Identify which cell holds the provided text, then report its (X, Y) central coordinate. 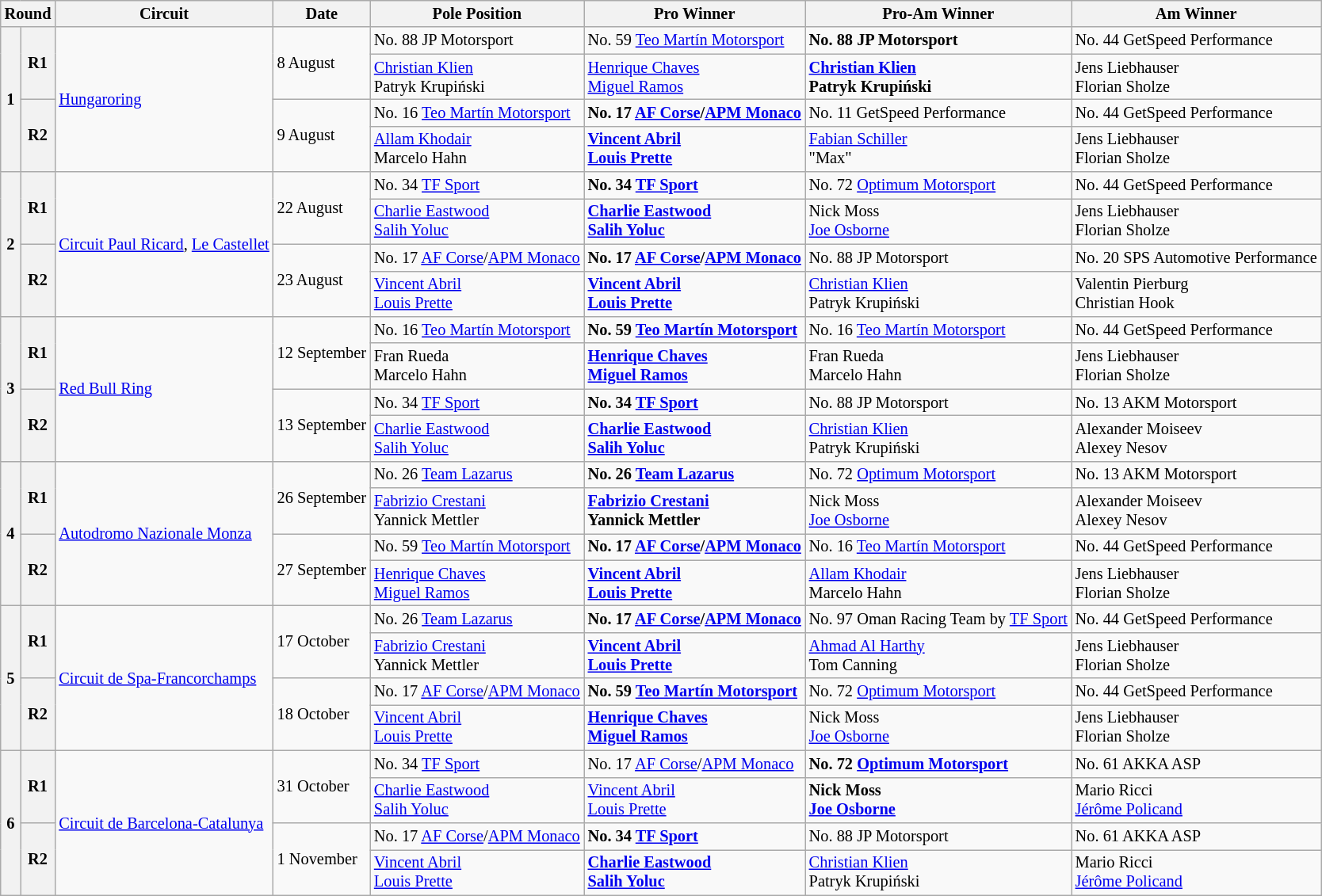
26 September (322, 498)
No. 20 SPS Automotive Performance (1197, 257)
27 September (322, 569)
4 (11, 534)
13 September (322, 425)
3 (11, 388)
Circuit Paul Ricard, Le Castellet (163, 244)
1 (11, 100)
No. 11 GetSpeed Performance (938, 112)
Pole Position (477, 13)
31 October (322, 786)
Circuit de Barcelona-Catalunya (163, 822)
6 (11, 822)
9 August (322, 135)
23 August (322, 280)
Circuit (163, 13)
18 October (322, 715)
Hungaroring (163, 100)
Ahmad Al Harthy Tom Canning (938, 655)
17 October (322, 642)
Pro-Am Winner (938, 13)
Red Bull Ring (163, 388)
2 (11, 244)
Am Winner (1197, 13)
Fabian Schiller "Max" (938, 149)
No. 97 Oman Racing Team by TF Sport (938, 619)
12 September (322, 352)
22 August (322, 208)
Round (29, 13)
Autodromo Nazionale Monza (163, 534)
Pro Winner (694, 13)
Date (322, 13)
Circuit de Spa-Francorchamps (163, 678)
8 August (322, 63)
5 (11, 678)
Valentin Pierburg Christian Hook (1197, 294)
1 November (322, 859)
